Provide the [X, Y] coordinate of the cell's center where the given text is located.  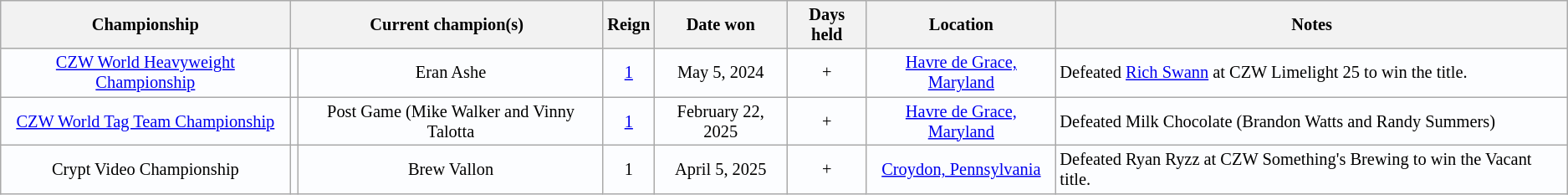
CZW World Heavyweight Championship [146, 73]
Current champion(s) [447, 24]
Reign [629, 24]
April 5, 2025 [721, 169]
Date won [721, 24]
Defeated Ryan Ryzz at CZW Something's Brewing to win the Vacant title. [1312, 169]
May 5, 2024 [721, 73]
Crypt Video Championship [146, 169]
Location [961, 24]
Days held [826, 24]
Notes [1312, 24]
Brew Vallon [452, 169]
Post Game (Mike Walker and Vinny Talotta [452, 121]
Croydon, Pennsylvania [961, 169]
Defeated Rich Swann at CZW Limelight 25 to win the title. [1312, 73]
Eran Ashe [452, 73]
Championship [146, 24]
Defeated Milk Chocolate (Brandon Watts and Randy Summers) [1312, 121]
February 22, 2025 [721, 121]
CZW World Tag Team Championship [146, 121]
